From the cell containing the given text, extract its center point as (X, Y) coordinate. 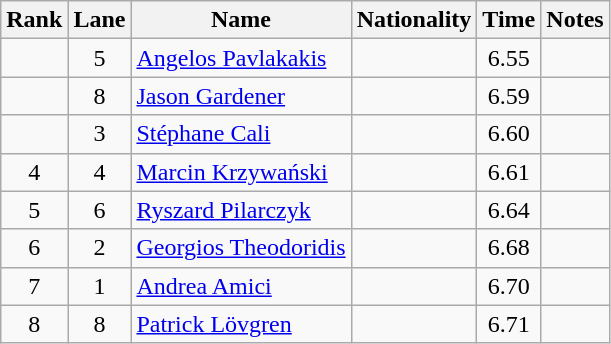
2 (100, 248)
6.64 (509, 210)
Jason Gardener (241, 96)
Notes (575, 20)
3 (100, 134)
6.55 (509, 58)
Lane (100, 20)
Angelos Pavlakakis (241, 58)
Andrea Amici (241, 286)
6.71 (509, 324)
6.68 (509, 248)
Ryszard Pilarczyk (241, 210)
Marcin Krzywański (241, 172)
Time (509, 20)
7 (34, 286)
Nationality (414, 20)
6.61 (509, 172)
1 (100, 286)
6.60 (509, 134)
6.59 (509, 96)
Name (241, 20)
Rank (34, 20)
Stéphane Cali (241, 134)
Georgios Theodoridis (241, 248)
Patrick Lövgren (241, 324)
6.70 (509, 286)
